Return (X, Y) of the center of cell containing provided text 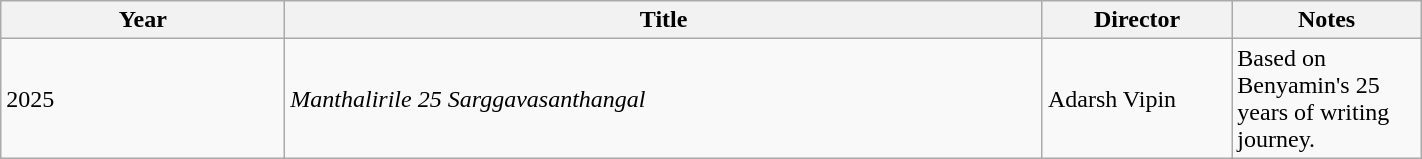
2025 (143, 98)
Manthalirile 25 Sarggavasanthangal (664, 98)
Adarsh Vipin (1136, 98)
Year (143, 20)
Director (1136, 20)
Notes (1326, 20)
Title (664, 20)
Based on Benyamin's 25 years of writing journey. (1326, 98)
